Search for the cell housing the specified text and yield its (x, y) center coordinate. 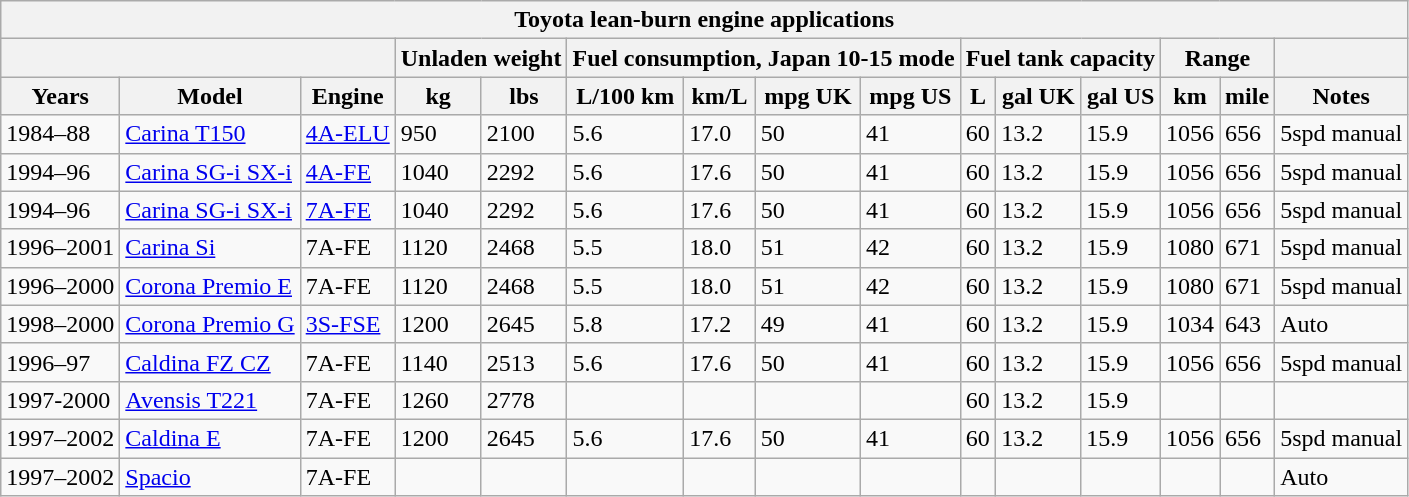
Years (60, 96)
2100 (524, 134)
kg (438, 96)
km/L (720, 96)
Corona Premio G (210, 324)
Avensis T221 (210, 400)
Caldina FZ CZ (210, 362)
Carina T150 (210, 134)
Unladen weight (481, 58)
643 (1248, 324)
mpg UK (808, 96)
1998–2000 (60, 324)
3S-FSE (348, 324)
950 (438, 134)
Engine (348, 96)
Carina Si (210, 248)
Fuel consumption, Japan 10-15 mode (764, 58)
Caldina E (210, 438)
49 (808, 324)
1996–97 (60, 362)
2778 (524, 400)
mile (1248, 96)
2513 (524, 362)
Fuel tank capacity (1060, 58)
4A-FE (348, 172)
gal UK (1038, 96)
L/100 km (626, 96)
Toyota lean-burn engine applications (704, 20)
1997-2000 (60, 400)
4A-ELU (348, 134)
Corona Premio E (210, 286)
Model (210, 96)
1996–2001 (60, 248)
Range (1217, 58)
gal US (1121, 96)
17.2 (720, 324)
1140 (438, 362)
1260 (438, 400)
Spacio (210, 477)
1034 (1190, 324)
17.0 (720, 134)
1996–2000 (60, 286)
Notes (1342, 96)
lbs (524, 96)
1984–88 (60, 134)
L (978, 96)
5.8 (626, 324)
km (1190, 96)
mpg US (911, 96)
